Search for the cell housing the specified text and yield its [X, Y] center coordinate. 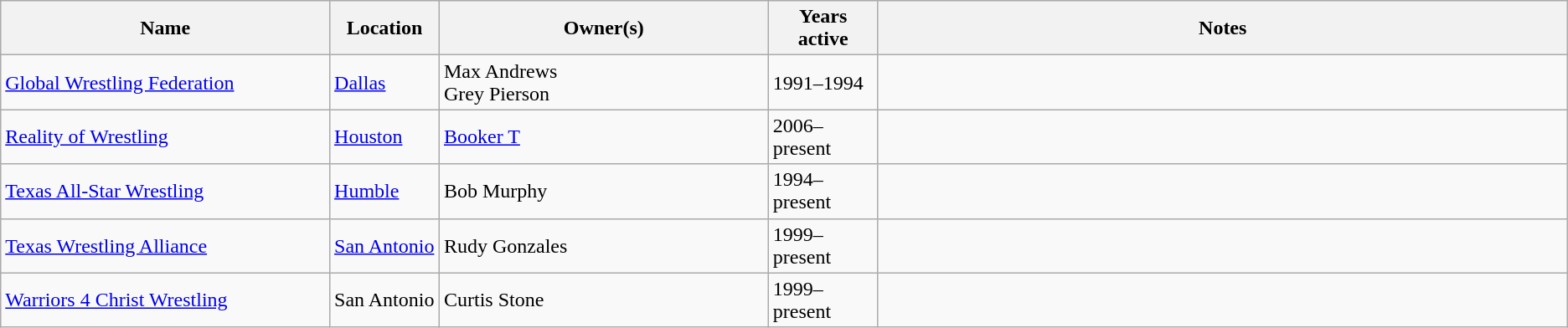
Houston [385, 137]
Max AndrewsGrey Pierson [603, 82]
1994–present [823, 191]
Years active [823, 28]
Reality of Wrestling [166, 137]
Owner(s) [603, 28]
Texas All-Star Wrestling [166, 191]
Booker T [603, 137]
Location [385, 28]
Notes [1223, 28]
Humble [385, 191]
Bob Murphy [603, 191]
2006–present [823, 137]
Rudy Gonzales [603, 246]
1991–1994 [823, 82]
Warriors 4 Christ Wrestling [166, 300]
Name [166, 28]
Curtis Stone [603, 300]
Global Wrestling Federation [166, 82]
Texas Wrestling Alliance [166, 246]
Dallas [385, 82]
